From the cell containing the given text, extract its center point as (X, Y) coordinate. 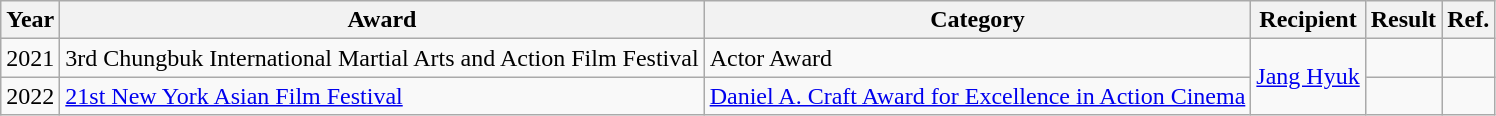
Award (382, 20)
Year (30, 20)
21st New York Asian Film Festival (382, 96)
Daniel A. Craft Award for Excellence in Action Cinema (978, 96)
Recipient (1308, 20)
Jang Hyuk (1308, 77)
Actor Award (978, 58)
3rd Chungbuk International Martial Arts and Action Film Festival (382, 58)
2021 (30, 58)
Category (978, 20)
2022 (30, 96)
Ref. (1468, 20)
Result (1403, 20)
